Extract the [x, y] coordinate from the center of the cell holding the provided text.  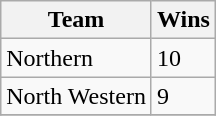
10 [183, 58]
Wins [183, 20]
Northern [76, 58]
Team [76, 20]
9 [183, 96]
North Western [76, 96]
